Search for the cell housing the specified text and yield its (x, y) center coordinate. 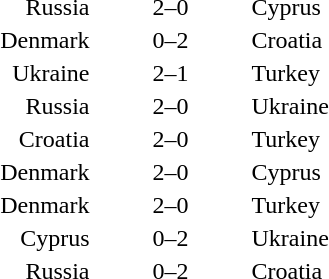
2–1 (170, 73)
